Locate the cell with the specified text and output its [x, y] center coordinate. 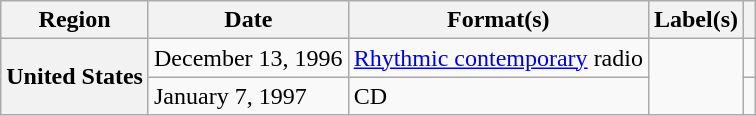
Region [75, 20]
Rhythmic contemporary radio [498, 58]
CD [498, 96]
Format(s) [498, 20]
Date [248, 20]
December 13, 1996 [248, 58]
Label(s) [696, 20]
January 7, 1997 [248, 96]
United States [75, 77]
